Scan for the cell matching the given text and deliver its [X, Y] coordinate at center. 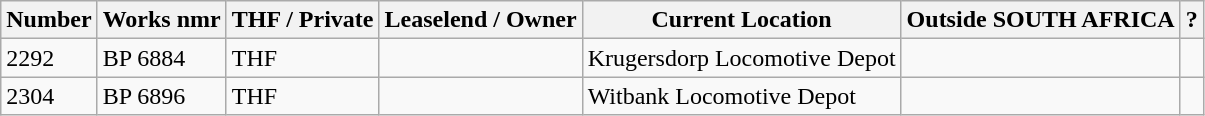
THF / Private [302, 20]
2292 [49, 58]
Number [49, 20]
Current Location [742, 20]
? [1192, 20]
Krugersdorp Locomotive Depot [742, 58]
BP 6884 [162, 58]
Works nmr [162, 20]
2304 [49, 96]
Leaselend / Owner [480, 20]
Witbank Locomotive Depot [742, 96]
Outside SOUTH AFRICA [1040, 20]
BP 6896 [162, 96]
